Return (x, y) of the center of cell containing provided text 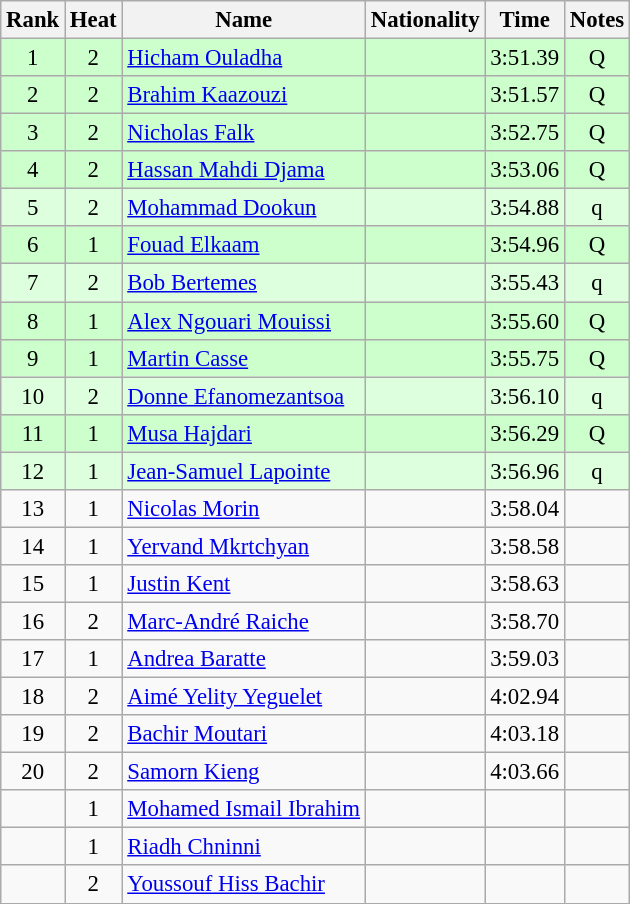
3:53.06 (525, 170)
4:02.94 (525, 697)
6 (33, 245)
Brahim Kaazouzi (244, 95)
9 (33, 358)
Mohamed Ismail Ibrahim (244, 809)
3:55.75 (525, 358)
4:03.18 (525, 734)
Samorn Kieng (244, 772)
15 (33, 584)
Time (525, 20)
3:54.88 (525, 208)
8 (33, 321)
Notes (596, 20)
3:56.10 (525, 396)
Nationality (424, 20)
Heat (94, 20)
Marc-André Raiche (244, 621)
10 (33, 396)
Fouad Elkaam (244, 245)
Mohammad Dookun (244, 208)
Bachir Moutari (244, 734)
3:58.70 (525, 621)
7 (33, 283)
3:51.39 (525, 58)
3:54.96 (525, 245)
5 (33, 208)
4:03.66 (525, 772)
Youssouf Hiss Bachir (244, 885)
3:51.57 (525, 95)
3:55.60 (525, 321)
16 (33, 621)
Aimé Yelity Yeguelet (244, 697)
20 (33, 772)
Donne Efanomezantsoa (244, 396)
Nicholas Falk (244, 133)
3:56.96 (525, 471)
4 (33, 170)
Name (244, 20)
18 (33, 697)
Nicolas Morin (244, 509)
3:55.43 (525, 283)
Yervand Mkrtchyan (244, 546)
12 (33, 471)
Rank (33, 20)
19 (33, 734)
3:59.03 (525, 659)
3:58.63 (525, 584)
Musa Hajdari (244, 433)
3:56.29 (525, 433)
Jean-Samuel Lapointe (244, 471)
14 (33, 546)
3:58.04 (525, 509)
17 (33, 659)
Justin Kent (244, 584)
3:58.58 (525, 546)
Alex Ngouari Mouissi (244, 321)
Andrea Baratte (244, 659)
Hassan Mahdi Djama (244, 170)
11 (33, 433)
Hicham Ouladha (244, 58)
3 (33, 133)
13 (33, 509)
Bob Bertemes (244, 283)
3:52.75 (525, 133)
Martin Casse (244, 358)
Riadh Chninni (244, 847)
